Locate the cell with the specified text and output its [X, Y] center coordinate. 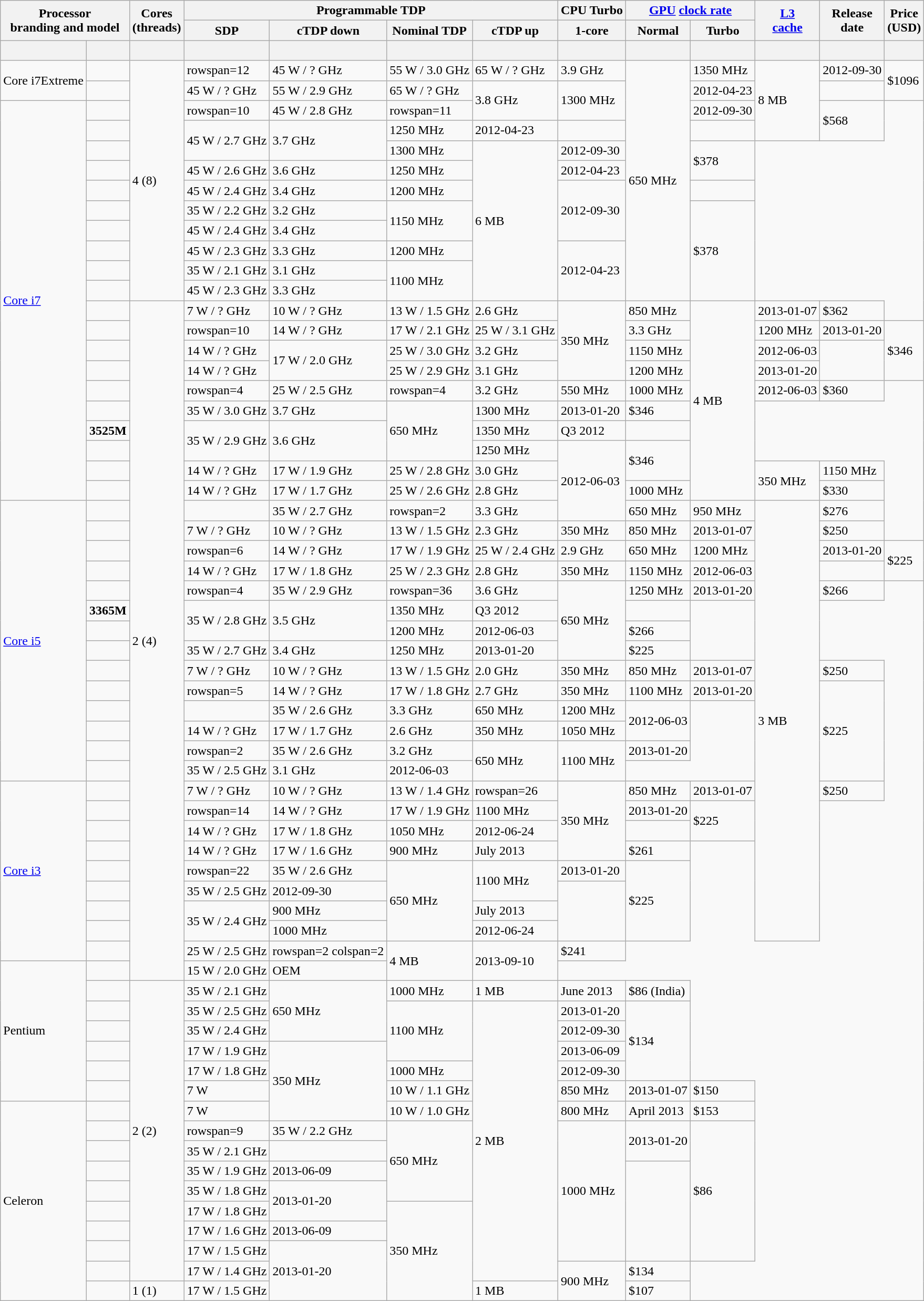
550 MHz [592, 391]
10 W / 1.1 GHz [430, 1091]
2 (2) [157, 1131]
3.9 GHz [592, 70]
1-core [592, 30]
$276 [853, 510]
Core i3 [44, 870]
Cores(threads) [157, 21]
Core i7Extreme [44, 80]
2013-09-10 [515, 961]
Processorbranding and model [65, 21]
35 W / 2.8 GHz [227, 621]
Core i5 [44, 640]
Price(USD) [904, 21]
55 W / 3.0 GHz [430, 70]
April 2013 [658, 1111]
$330 [853, 490]
3365M [108, 611]
35 W / 1.8 GHz [227, 1191]
cTDP down [328, 30]
35 W / 3.0 GHz [227, 411]
950 MHz [723, 510]
rowspan=9 [227, 1131]
17 W / 2.1 GHz [430, 331]
rowspan=5 [227, 691]
rowspan=22 [227, 870]
$568 [853, 120]
rowspan=2 colspan=2 [328, 951]
rowspan=26 [515, 791]
$107 [658, 1291]
3.8 GHz [515, 100]
$1096 [904, 80]
35 W / 1.9 GHz [227, 1171]
25 W / 2.8 GHz [430, 470]
17 W / 1.4 GHz [227, 1271]
$360 [853, 391]
cTDP up [515, 30]
Nominal TDP [430, 30]
Celeron [44, 1201]
55 W / 2.9 GHz [328, 90]
1 (1) [157, 1291]
2 MB [515, 1141]
10 W / 1.0 GHz [430, 1111]
4 (8) [157, 181]
June 2013 [592, 991]
45 W / 2.6 GHz [227, 170]
15 W / 2.0 GHz [227, 971]
rowspan=14 [227, 811]
$261 [658, 851]
$86 [723, 1191]
25 W / 2.3 GHz [430, 570]
SDP [227, 30]
2.3 GHz [515, 530]
$153 [723, 1111]
2 (4) [157, 641]
$150 [723, 1091]
$86 (India) [658, 991]
3.5 GHz [328, 621]
3.0 GHz [515, 470]
OEM [328, 971]
Releasedate [853, 21]
rowspan=36 [430, 591]
25 W / 2.6 GHz [430, 490]
$241 [592, 951]
25 W / 2.4 GHz [515, 550]
25 W / 3.0 GHz [430, 351]
25 W / 2.9 GHz [430, 371]
45 W / 2.7 GHz [227, 140]
6 MB [515, 220]
Programmable TDP [371, 11]
2.0 GHz [515, 671]
3525M [108, 431]
rowspan=11 [430, 110]
3 MB [787, 720]
13 W / 1.4 GHz [430, 791]
2.7 GHz [515, 691]
GPU clock rate [691, 11]
rowspan=6 [227, 550]
L3cache [787, 21]
rowspan=12 [227, 70]
800 MHz [592, 1111]
45 W / 2.8 GHz [328, 110]
Turbo [723, 30]
8 MB [787, 100]
$362 [853, 311]
2.9 GHz [592, 550]
Normal [658, 30]
Pentium [44, 1031]
CPU Turbo [592, 11]
17 W / 2.0 GHz [328, 361]
25 W / 3.1 GHz [515, 331]
Core i7 [44, 301]
